Find where the given text appears and provide that cell's center as [X, Y] coordinate. 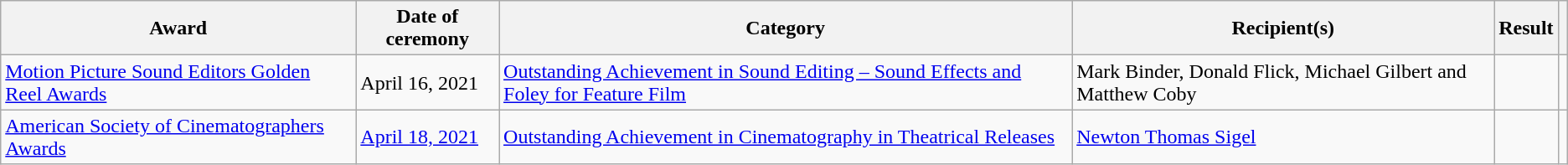
Motion Picture Sound Editors Golden Reel Awards [178, 82]
Newton Thomas Sigel [1283, 137]
Recipient(s) [1283, 28]
Date of ceremony [427, 28]
Award [178, 28]
April 18, 2021 [427, 137]
Category [786, 28]
Outstanding Achievement in Sound Editing – Sound Effects and Foley for Feature Film [786, 82]
April 16, 2021 [427, 82]
American Society of Cinematographers Awards [178, 137]
Result [1526, 28]
Mark Binder, Donald Flick, Michael Gilbert and Matthew Coby [1283, 82]
Outstanding Achievement in Cinematography in Theatrical Releases [786, 137]
